Scan for the cell matching the given text and deliver its [x, y] coordinate at center. 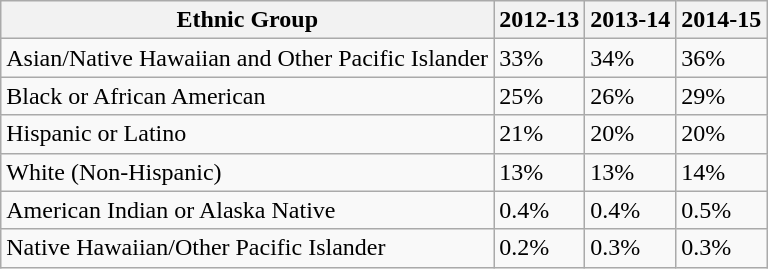
36% [722, 58]
2014-15 [722, 20]
34% [630, 58]
American Indian or Alaska Native [248, 210]
2013-14 [630, 20]
33% [540, 58]
Native Hawaiian/Other Pacific Islander [248, 248]
14% [722, 172]
Black or African American [248, 96]
0.5% [722, 210]
White (Non-Hispanic) [248, 172]
21% [540, 134]
Hispanic or Latino [248, 134]
29% [722, 96]
Asian/Native Hawaiian and Other Pacific Islander [248, 58]
0.2% [540, 248]
Ethnic Group [248, 20]
25% [540, 96]
2012-13 [540, 20]
26% [630, 96]
